Find where the given text appears and provide that cell's center as (x, y) coordinate. 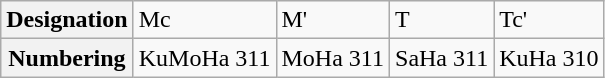
KuMoHa 311 (204, 58)
SaHa 311 (442, 58)
Mc (204, 20)
M' (333, 20)
Numbering (67, 58)
T (442, 20)
Designation (67, 20)
KuHa 310 (549, 58)
Tc' (549, 20)
MoHa 311 (333, 58)
